Search for the cell housing the specified text and yield its (X, Y) center coordinate. 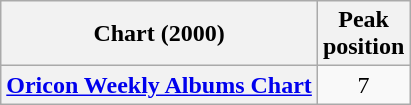
Peakposition (363, 34)
Chart (2000) (160, 34)
7 (363, 85)
Oricon Weekly Albums Chart (160, 85)
